Scan for the cell matching the given text and deliver its (X, Y) coordinate at center. 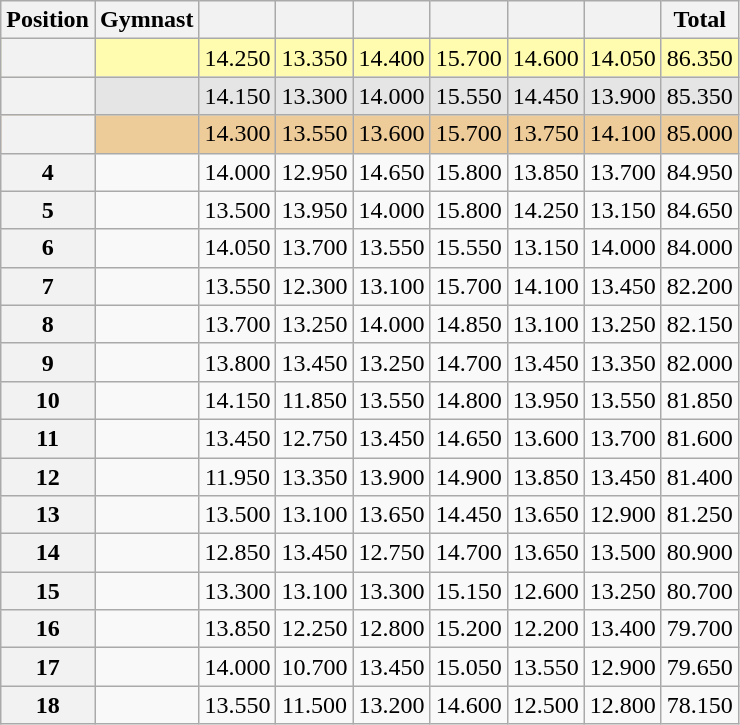
14.300 (238, 134)
12.250 (314, 629)
13.400 (622, 629)
12 (48, 477)
11.950 (238, 477)
8 (48, 324)
13.800 (238, 362)
15.050 (468, 667)
18 (48, 705)
Position (48, 20)
15 (48, 591)
82.150 (700, 324)
80.700 (700, 591)
11.500 (314, 705)
6 (48, 248)
12.300 (314, 286)
12.500 (546, 705)
84.650 (700, 210)
14.900 (468, 477)
14.400 (392, 58)
81.600 (700, 438)
13 (48, 515)
12.200 (546, 629)
Gymnast (146, 20)
84.000 (700, 248)
84.950 (700, 172)
15.200 (468, 629)
10 (48, 400)
5 (48, 210)
13.200 (392, 705)
Total (700, 20)
81.850 (700, 400)
81.400 (700, 477)
12.950 (314, 172)
81.250 (700, 515)
4 (48, 172)
79.650 (700, 667)
14 (48, 553)
78.150 (700, 705)
14.850 (468, 324)
17 (48, 667)
14.800 (468, 400)
80.900 (700, 553)
9 (48, 362)
13.750 (546, 134)
7 (48, 286)
11 (48, 438)
11.850 (314, 400)
79.700 (700, 629)
82.200 (700, 286)
12.600 (546, 591)
82.000 (700, 362)
86.350 (700, 58)
85.350 (700, 96)
10.700 (314, 667)
85.000 (700, 134)
15.150 (468, 591)
12.850 (238, 553)
16 (48, 629)
